Return [X, Y] of the center of cell containing provided text 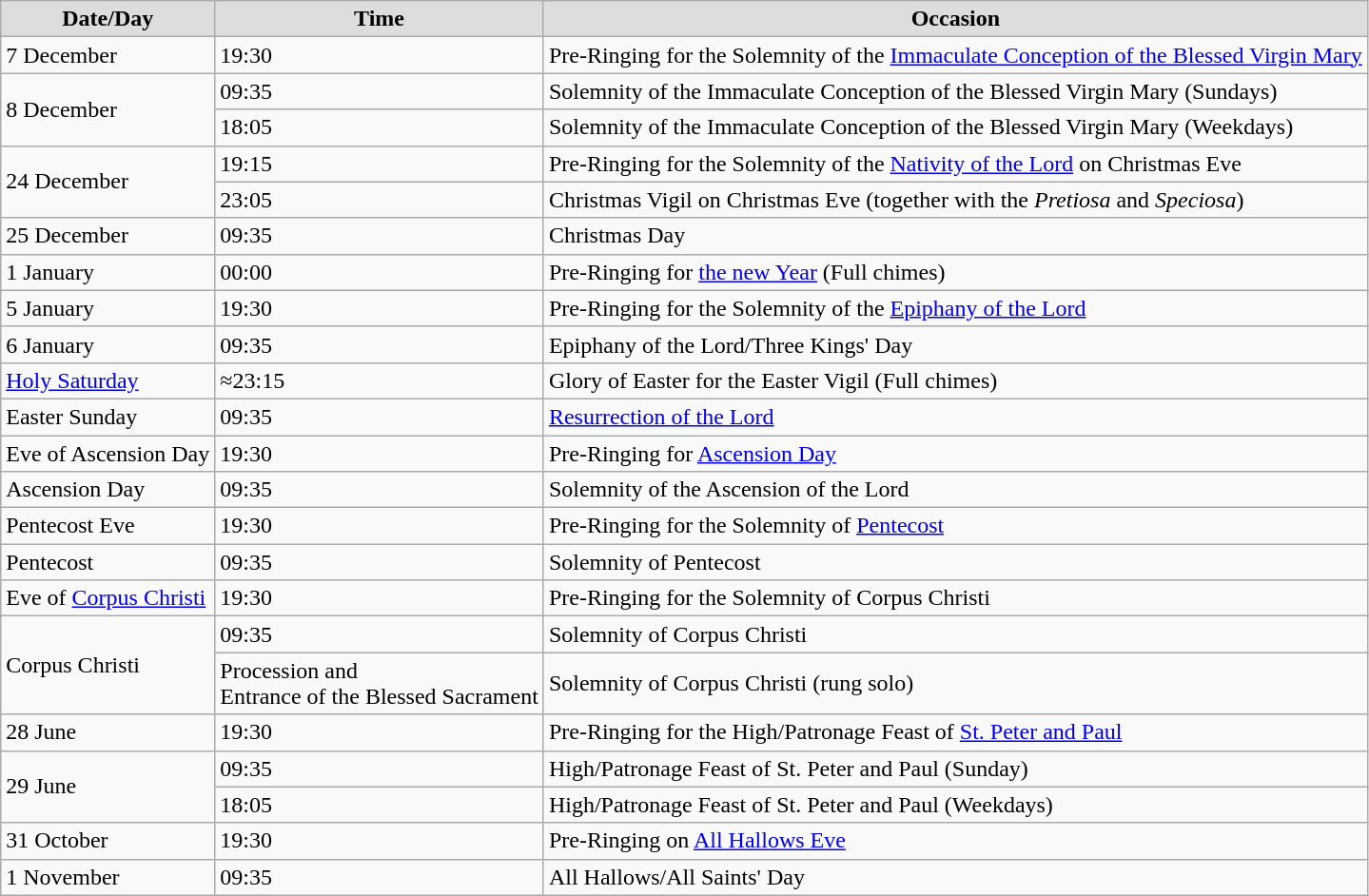
7 December [108, 55]
Pre-Ringing for the new Year (Full chimes) [955, 272]
All Hallows/All Saints' Day [955, 877]
≈23:15 [380, 380]
Pre-Ringing on All Hallows Eve [955, 841]
Pre-Ringing for the Solemnity of Pentecost [955, 526]
Solemnity of the Immaculate Conception of the Blessed Virgin Mary (Sundays) [955, 91]
Time [380, 19]
23:05 [380, 200]
Eve of Corpus Christi [108, 598]
Pre-Ringing for the High/Patronage Feast of St. Peter and Paul [955, 732]
Pre-Ringing for the Solemnity of the Immaculate Conception of the Blessed Virgin Mary [955, 55]
Christmas Day [955, 236]
5 January [108, 308]
Resurrection of the Lord [955, 417]
Pre-Ringing for Ascension Day [955, 454]
Eve of Ascension Day [108, 454]
Solemnity of Corpus Christi [955, 634]
Pentecost Eve [108, 526]
29 June [108, 787]
Pre-Ringing for the Solemnity of the Epiphany of the Lord [955, 308]
6 January [108, 344]
Pre-Ringing for the Solemnity of the Nativity of the Lord on Christmas Eve [955, 164]
Epiphany of the Lord/Three Kings' Day [955, 344]
Christmas Vigil on Christmas Eve (together with the Pretiosa and Speciosa) [955, 200]
Glory of Easter for the Easter Vigil (Full chimes) [955, 380]
00:00 [380, 272]
Solemnity of the Ascension of the Lord [955, 490]
1 January [108, 272]
Easter Sunday [108, 417]
High/Patronage Feast of St. Peter and Paul (Weekdays) [955, 805]
Pentecost [108, 562]
Solemnity of Corpus Christi (rung solo) [955, 683]
1 November [108, 877]
8 December [108, 109]
28 June [108, 732]
Pre-Ringing for the Solemnity of Corpus Christi [955, 598]
Solemnity of Pentecost [955, 562]
Procession andEntrance of the Blessed Sacrament [380, 683]
31 October [108, 841]
19:15 [380, 164]
High/Patronage Feast of St. Peter and Paul (Sunday) [955, 769]
Date/Day [108, 19]
Corpus Christi [108, 666]
Holy Saturday [108, 380]
24 December [108, 182]
25 December [108, 236]
Solemnity of the Immaculate Conception of the Blessed Virgin Mary (Weekdays) [955, 127]
Ascension Day [108, 490]
Occasion [955, 19]
